Locate the cell with the specified text and output its [X, Y] center coordinate. 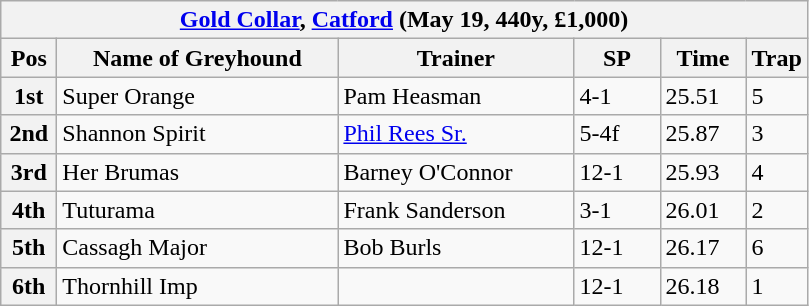
Cassagh Major [198, 248]
Time [703, 58]
6th [29, 286]
1 [776, 286]
Trainer [456, 58]
3-1 [617, 210]
Her Brumas [198, 172]
4 [776, 172]
25.51 [703, 96]
Tuturama [198, 210]
SP [617, 58]
Trap [776, 58]
1st [29, 96]
2nd [29, 134]
4-1 [617, 96]
Pos [29, 58]
Gold Collar, Catford (May 19, 440y, £1,000) [404, 20]
2 [776, 210]
Thornhill Imp [198, 286]
6 [776, 248]
4th [29, 210]
26.18 [703, 286]
5-4f [617, 134]
25.93 [703, 172]
26.01 [703, 210]
3rd [29, 172]
3 [776, 134]
Frank Sanderson [456, 210]
Name of Greyhound [198, 58]
Bob Burls [456, 248]
5 [776, 96]
Phil Rees Sr. [456, 134]
25.87 [703, 134]
Barney O'Connor [456, 172]
26.17 [703, 248]
Super Orange [198, 96]
Shannon Spirit [198, 134]
5th [29, 248]
Pam Heasman [456, 96]
